From the cell containing the given text, extract its center point as (x, y) coordinate. 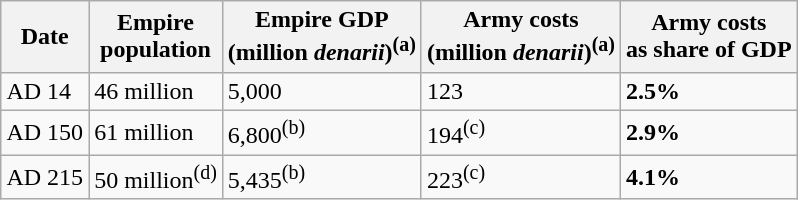
Empire GDP (million denarii)(a) (322, 37)
5,435(b) (322, 178)
Date (45, 37)
4.1% (708, 178)
61 million (156, 132)
Army costs(million denarii)(a) (520, 37)
AD 150 (45, 132)
2.5% (708, 91)
AD 14 (45, 91)
50 million(d) (156, 178)
5,000 (322, 91)
Empirepopulation (156, 37)
Army costsas share of GDP (708, 37)
AD 215 (45, 178)
194(c) (520, 132)
2.9% (708, 132)
46 million (156, 91)
123 (520, 91)
6,800(b) (322, 132)
223(c) (520, 178)
